Find where the given text appears and provide that cell's center as (X, Y) coordinate. 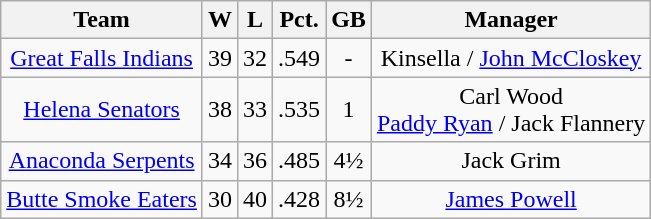
Carl WoodPaddy Ryan / Jack Flannery (510, 110)
W (220, 20)
4½ (349, 161)
40 (256, 199)
James Powell (510, 199)
.428 (300, 199)
34 (220, 161)
Great Falls Indians (102, 58)
Jack Grim (510, 161)
30 (220, 199)
Anaconda Serpents (102, 161)
.535 (300, 110)
GB (349, 20)
32 (256, 58)
33 (256, 110)
Helena Senators (102, 110)
.485 (300, 161)
Butte Smoke Eaters (102, 199)
Team (102, 20)
1 (349, 110)
- (349, 58)
Pct. (300, 20)
36 (256, 161)
Kinsella / John McCloskey (510, 58)
L (256, 20)
38 (220, 110)
8½ (349, 199)
39 (220, 58)
Manager (510, 20)
.549 (300, 58)
